Detect which cell encompasses the target text, then output its [x, y] center coordinate. 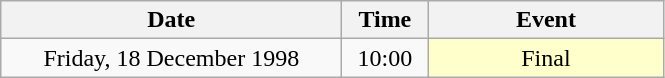
Final [546, 58]
Event [546, 20]
Time [385, 20]
Friday, 18 December 1998 [172, 58]
Date [172, 20]
10:00 [385, 58]
